Search for the cell housing the specified text and yield its (x, y) center coordinate. 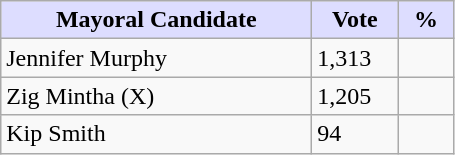
Jennifer Murphy (156, 58)
Zig Mintha (X) (156, 96)
94 (355, 134)
Mayoral Candidate (156, 20)
Kip Smith (156, 134)
1,313 (355, 58)
Vote (355, 20)
1,205 (355, 96)
% (426, 20)
